Return [x, y] of the center of cell containing provided text 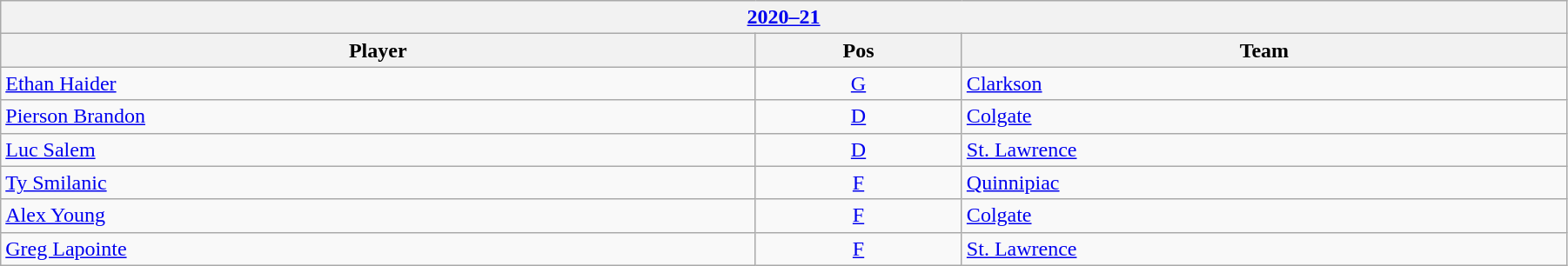
Luc Salem [378, 150]
2020–21 [784, 17]
Alex Young [378, 216]
Pierson Brandon [378, 116]
Team [1263, 50]
Pos [859, 50]
G [859, 83]
Greg Lapointe [378, 249]
Ethan Haider [378, 83]
Quinnipiac [1263, 183]
Player [378, 50]
Ty Smilanic [378, 183]
Clarkson [1263, 83]
